Determine the [x, y] coordinate at the center of the cell enclosing the given text.  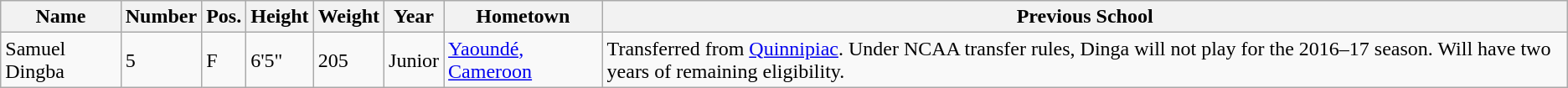
Hometown [523, 17]
6'5" [280, 60]
Yaoundé, Cameroon [523, 60]
Previous School [1085, 17]
Weight [348, 17]
Pos. [224, 17]
205 [348, 60]
Height [280, 17]
Samuel Dingba [61, 60]
Number [161, 17]
F [224, 60]
5 [161, 60]
Transferred from Quinnipiac. Under NCAA transfer rules, Dinga will not play for the 2016–17 season. Will have two years of remaining eligibility. [1085, 60]
Name [61, 17]
Year [414, 17]
Junior [414, 60]
